Detect which cell encompasses the target text, then output its [x, y] center coordinate. 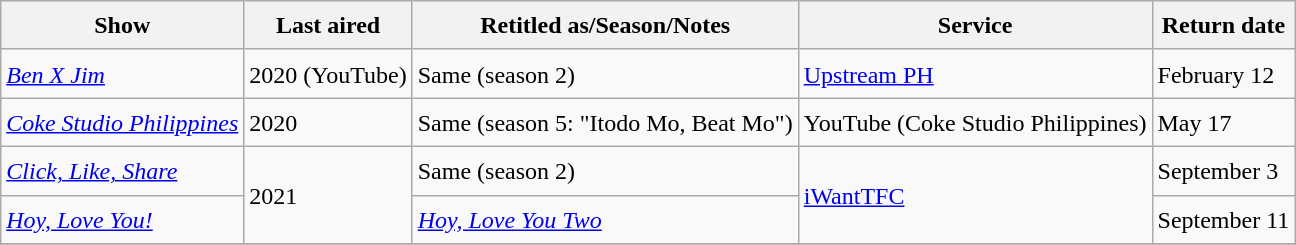
2020 [328, 122]
Return date [1224, 26]
May 17 [1224, 122]
February 12 [1224, 74]
Click, Like, Share [122, 170]
Coke Studio Philippines [122, 122]
Upstream PH [975, 74]
2021 [328, 194]
Ben X Jim [122, 74]
Retitled as/Season/Notes [605, 26]
September 3 [1224, 170]
Hoy, Love You Two [605, 220]
YouTube (Coke Studio Philippines) [975, 122]
iWantTFC [975, 194]
September 11 [1224, 220]
2020 (YouTube) [328, 74]
Hoy, Love You! [122, 220]
Show [122, 26]
Service [975, 26]
Last aired [328, 26]
Same (season 5: "Itodo Mo, Beat Mo") [605, 122]
